Return (x, y) of the center of cell containing provided text 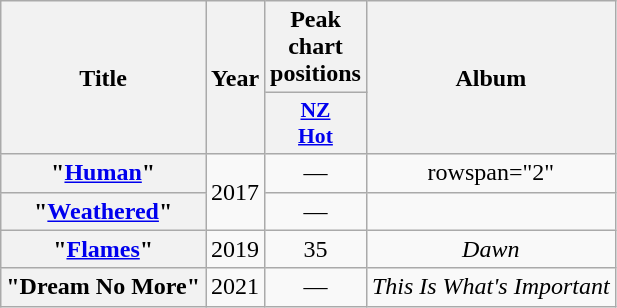
rowspan="2" (490, 173)
Year (236, 78)
Title (104, 78)
"Weathered" (104, 211)
Dawn (490, 249)
"Dream No More" (104, 287)
2021 (236, 287)
35 (316, 249)
NZHot (316, 124)
2017 (236, 192)
"Human" (104, 173)
Album (490, 78)
Peak chart positions (316, 47)
This Is What's Important (490, 287)
2019 (236, 249)
"Flames" (104, 249)
